Identify which cell holds the provided text, then report its [x, y] central coordinate. 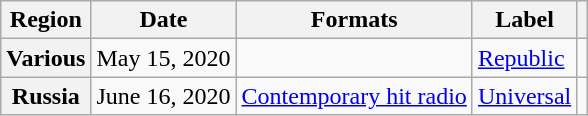
Date [164, 20]
Republic [524, 58]
Label [524, 20]
Universal [524, 96]
Formats [354, 20]
Contemporary hit radio [354, 96]
Russia [46, 96]
Region [46, 20]
June 16, 2020 [164, 96]
Various [46, 58]
May 15, 2020 [164, 58]
